From the cell containing the given text, extract its center point as (x, y) coordinate. 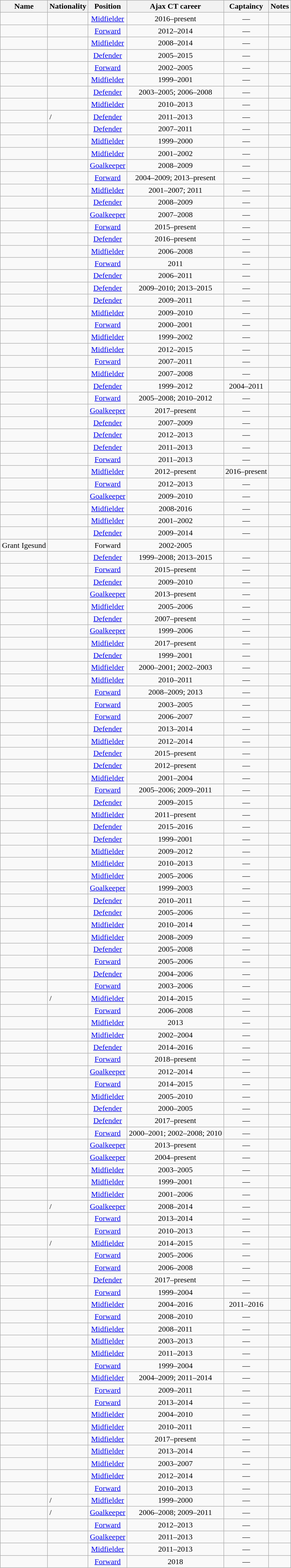
2004–2010 (175, 1415)
2008–2011 (175, 1329)
1999–2003 (175, 888)
Grant Igesund (24, 545)
Name (24, 6)
2008–2009; 2013 (175, 692)
2001–2006 (175, 1194)
2004–2016 (175, 1304)
2006–2011 (175, 276)
2000–2001; 2002–2003 (175, 668)
2001–2004 (175, 778)
2006–2007 (175, 716)
2001–2007; 2011 (175, 190)
2006–2008; 2009–2011 (175, 1512)
Position (108, 6)
2004–2006 (175, 974)
2005–2010 (175, 1096)
2015–2016 (175, 827)
2004–2011 (246, 386)
2004–present (175, 1158)
Ajax CT career (175, 6)
2007–present (175, 619)
2009–2010; 2013–2015 (175, 288)
1999–2008; 2013–2015 (175, 558)
2002–2004 (175, 1035)
2003–2007 (175, 1463)
2008-2016 (175, 508)
2004–2009; 2013–present (175, 178)
2000–2005 (175, 1108)
2008–2010 (175, 1316)
2010–2014 (175, 925)
2002-2005 (175, 545)
2003–2006 (175, 986)
2012–2015 (175, 349)
2005–2008; 2010–2012 (175, 398)
2013 (175, 1023)
2005–2015 (175, 55)
Nationality (68, 6)
2002–2005 (175, 68)
2003–2005; 2006–2008 (175, 92)
2009–2015 (175, 802)
2018 (175, 1562)
2005–2008 (175, 949)
1999–2006 (175, 631)
2009–2014 (175, 533)
2003–2013 (175, 1341)
2007–2009 (175, 423)
2009–2012 (175, 851)
1999–2002 (175, 337)
Captaincy (246, 6)
2011–present (175, 815)
2000–2001 (175, 325)
2011–2016 (246, 1304)
2004–2009; 2011–2014 (175, 1378)
2018–present (175, 1059)
1999–2012 (175, 386)
2014–2016 (175, 1047)
Notes (280, 6)
2000–2001; 2002–2008; 2010 (175, 1133)
2005–2006; 2009–2011 (175, 790)
2011 (175, 263)
